Search for the cell housing the specified text and yield its [X, Y] center coordinate. 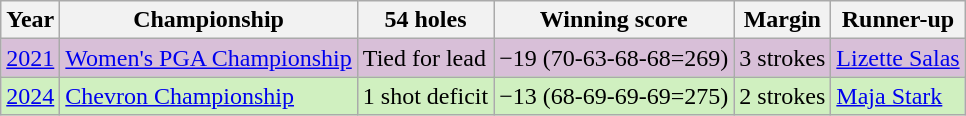
2021 [30, 58]
2024 [30, 96]
Year [30, 20]
Women's PGA Championship [208, 58]
Winning score [614, 20]
1 shot deficit [425, 96]
Chevron Championship [208, 96]
3 strokes [782, 58]
Runner-up [898, 20]
Tied for lead [425, 58]
Lizette Salas [898, 58]
−19 (70-63-68-68=269) [614, 58]
Margin [782, 20]
54 holes [425, 20]
Championship [208, 20]
−13 (68-69-69-69=275) [614, 96]
2 strokes [782, 96]
Maja Stark [898, 96]
